Return [x, y] of the center of cell containing provided text 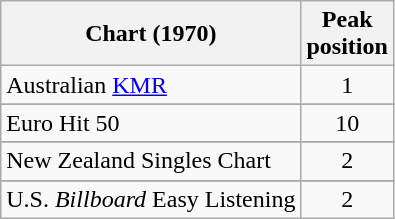
U.S. Billboard Easy Listening [151, 199]
Euro Hit 50 [151, 123]
10 [347, 123]
Australian KMR [151, 85]
New Zealand Singles Chart [151, 161]
Chart (1970) [151, 34]
1 [347, 85]
Peakposition [347, 34]
